Search for the cell housing the specified text and yield its [x, y] center coordinate. 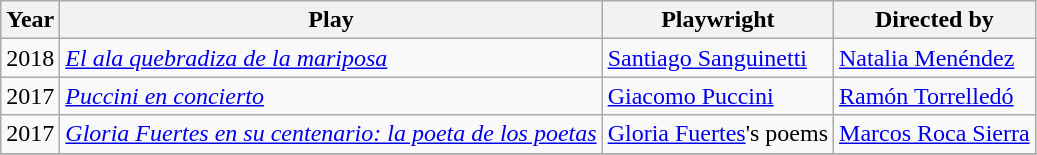
Santiago Sanguinetti [718, 58]
Play [331, 20]
Playwright [718, 20]
Year [30, 20]
Ramón Torrelledó [935, 96]
El ala quebradiza de la mariposa [331, 58]
Puccini en concierto [331, 96]
Gloria Fuertes en su centenario: la poeta de los poetas [331, 134]
Gloria Fuertes's poems [718, 134]
Directed by [935, 20]
Giacomo Puccini [718, 96]
Natalia Menéndez [935, 58]
2018 [30, 58]
Marcos Roca Sierra [935, 134]
